Capture the cell that displays the provided text and extract its (x, y) central coordinate. 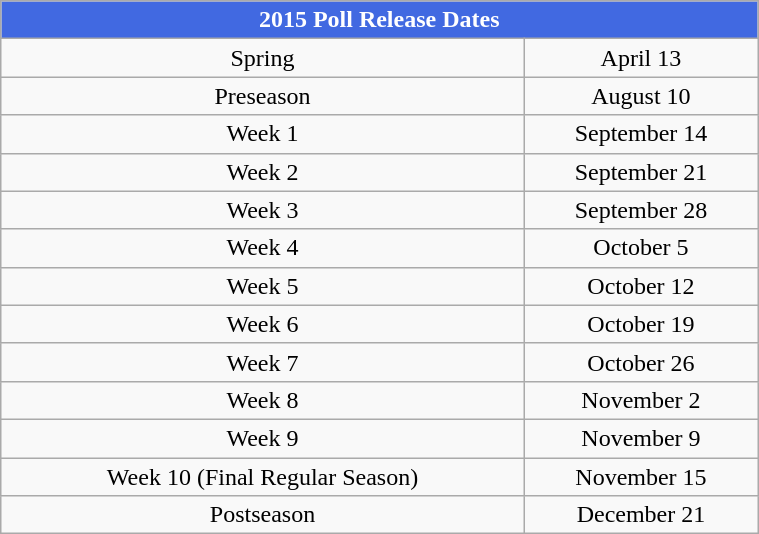
November 9 (640, 438)
Postseason (263, 515)
Week 10 (Final Regular Season) (263, 477)
Week 5 (263, 286)
August 10 (640, 96)
October 5 (640, 248)
April 13 (640, 58)
December 21 (640, 515)
September 21 (640, 172)
October 26 (640, 362)
Preseason (263, 96)
Spring (263, 58)
2015 Poll Release Dates (380, 20)
Week 1 (263, 134)
September 14 (640, 134)
November 2 (640, 400)
Week 4 (263, 248)
Week 2 (263, 172)
October 12 (640, 286)
Week 6 (263, 324)
September 28 (640, 210)
October 19 (640, 324)
Week 9 (263, 438)
Week 7 (263, 362)
Week 3 (263, 210)
November 15 (640, 477)
Week 8 (263, 400)
